Locate the cell with the specified text and output its [X, Y] center coordinate. 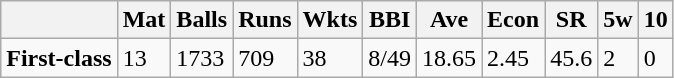
10 [656, 20]
0 [656, 58]
2 [618, 58]
Mat [144, 20]
2.45 [514, 58]
Wkts [330, 20]
38 [330, 58]
45.6 [572, 58]
Runs [265, 20]
5w [618, 20]
Ave [450, 20]
Balls [202, 20]
1733 [202, 58]
Econ [514, 20]
18.65 [450, 58]
BBI [390, 20]
8/49 [390, 58]
13 [144, 58]
First-class [59, 58]
SR [572, 20]
709 [265, 58]
